Pinpoint the cell where the given text exists, returning its [x, y] midpoint coordinate. 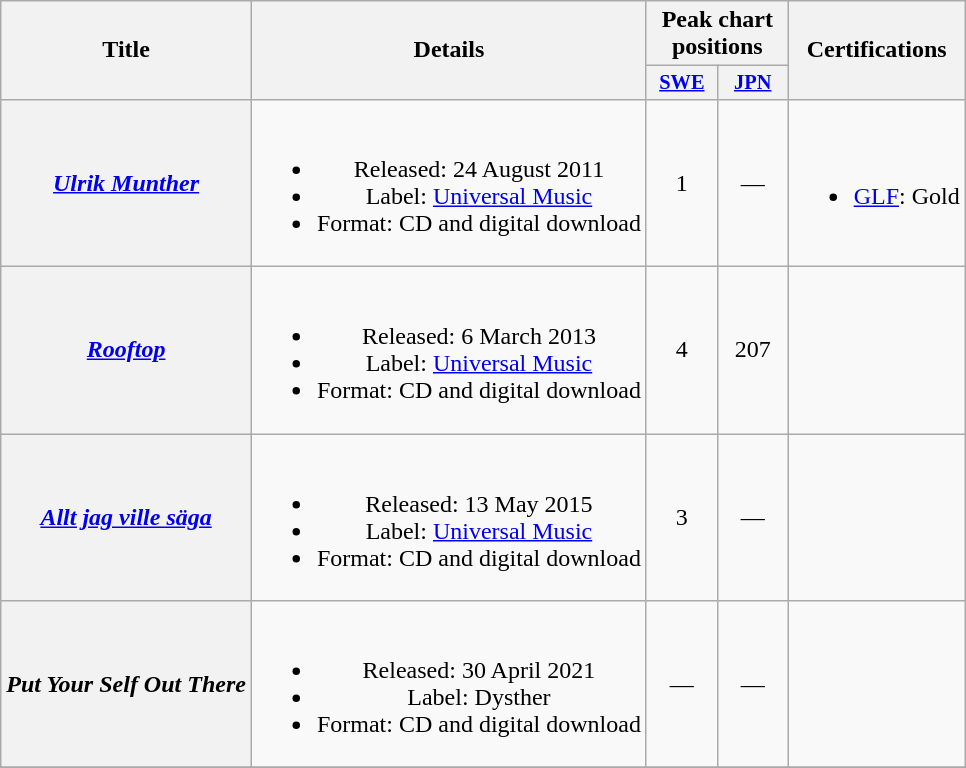
Details [448, 50]
Certifications [876, 50]
Released: 30 April 2021Label: DystherFormat: CD and digital download [448, 684]
SWE [682, 83]
GLF: Gold [876, 182]
207 [752, 350]
Released: 24 August 2011Label: Universal MusicFormat: CD and digital download [448, 182]
3 [682, 518]
Peak chart positions [717, 34]
Allt jag ville säga [126, 518]
Released: 6 March 2013Label: Universal MusicFormat: CD and digital download [448, 350]
Title [126, 50]
1 [682, 182]
4 [682, 350]
Released: 13 May 2015Label: Universal MusicFormat: CD and digital download [448, 518]
JPN [752, 83]
Put Your Self Out There [126, 684]
Ulrik Munther [126, 182]
Rooftop [126, 350]
